Extract the (X, Y) coordinate from the center of the cell holding the provided text.  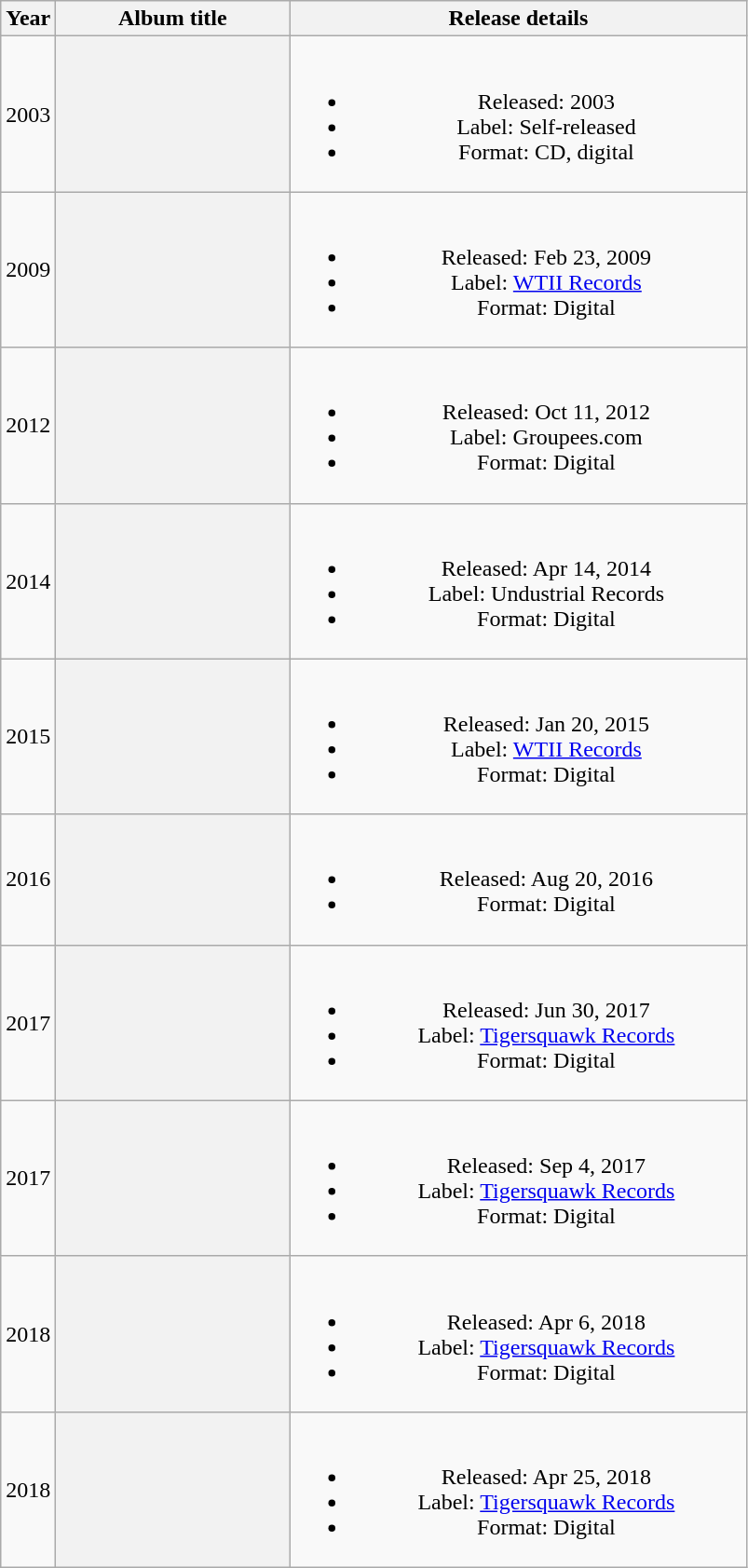
2016 (28, 879)
Released: Jan 20, 2015Label: WTII RecordsFormat: Digital (518, 736)
Year (28, 19)
Release details (518, 19)
2003 (28, 114)
Released: Sep 4, 2017Label: Tigersquawk RecordsFormat: Digital (518, 1178)
Released: Apr 25, 2018Label: Tigersquawk RecordsFormat: Digital (518, 1489)
Album title (173, 19)
Released: Apr 6, 2018Label: Tigersquawk RecordsFormat: Digital (518, 1334)
2009 (28, 270)
Released: Aug 20, 2016Format: Digital (518, 879)
Released: Oct 11, 2012Label: Groupees.comFormat: Digital (518, 425)
Released: 2003Label: Self-releasedFormat: CD, digital (518, 114)
2012 (28, 425)
Released: Jun 30, 2017Label: Tigersquawk RecordsFormat: Digital (518, 1023)
2014 (28, 581)
Released: Feb 23, 2009Label: WTII RecordsFormat: Digital (518, 270)
Released: Apr 14, 2014Label: Undustrial RecordsFormat: Digital (518, 581)
2015 (28, 736)
